Extract the [X, Y] coordinate from the center of the cell holding the provided text.  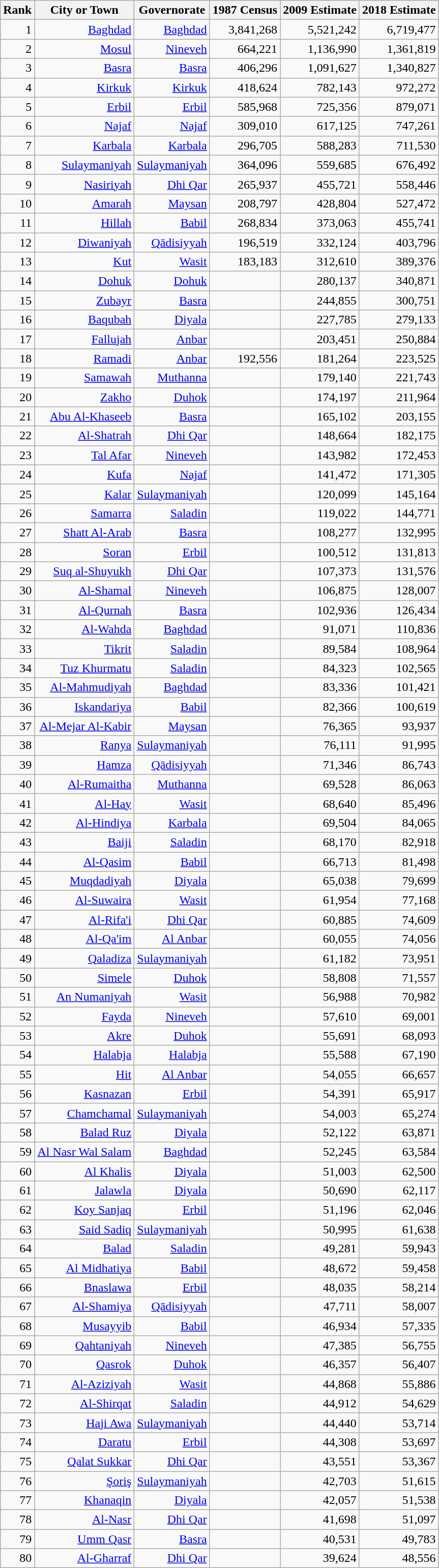
65 [17, 1268]
455,741 [399, 223]
Nasiriyah [84, 184]
76 [17, 1481]
61,638 [399, 1229]
106,875 [320, 591]
Al-Suwaira [84, 900]
227,785 [320, 320]
309,010 [245, 126]
57,610 [320, 1016]
Qaladiza [84, 958]
Chamchamal [84, 1113]
6 [17, 126]
119,022 [320, 513]
56,755 [399, 1345]
Al-Hindiya [84, 823]
44,440 [320, 1423]
43,551 [320, 1461]
181,264 [320, 358]
1987 Census [245, 10]
Al-Shatrah [84, 436]
Al-Wahda [84, 629]
74,609 [399, 920]
Governorate [172, 10]
51 [17, 997]
Al-Qurnah [84, 610]
107,373 [320, 571]
5 [17, 107]
50,690 [320, 1191]
City or Town [84, 10]
58,007 [399, 1307]
73 [17, 1423]
Kufa [84, 474]
72 [17, 1403]
50 [17, 978]
40 [17, 784]
83,336 [320, 687]
79 [17, 1539]
Tuz Khurmatu [84, 668]
Daratu [84, 1442]
20 [17, 397]
280,137 [320, 281]
81,498 [399, 862]
36 [17, 707]
Musayyib [84, 1326]
78 [17, 1520]
62,046 [399, 1210]
203,451 [320, 339]
51,003 [320, 1171]
Shatt Al-Arab [84, 532]
66,713 [320, 862]
Baqubah [84, 320]
55,691 [320, 1036]
Al-Shamiya [84, 1307]
664,221 [245, 49]
Suq al-Shuyukh [84, 571]
73,951 [399, 958]
Balad [84, 1249]
Khanaqin [84, 1500]
141,472 [320, 474]
42,703 [320, 1481]
389,376 [399, 262]
418,624 [245, 87]
296,705 [245, 145]
879,071 [399, 107]
Al-Rumaitha [84, 784]
Tal Afar [84, 455]
63,584 [399, 1152]
676,492 [399, 165]
102,565 [399, 668]
59,943 [399, 1249]
Hit [84, 1074]
23 [17, 455]
25 [17, 494]
100,619 [399, 707]
55,886 [399, 1384]
279,133 [399, 320]
84,065 [399, 823]
52,245 [320, 1152]
19 [17, 378]
An Numaniyah [84, 997]
39,624 [320, 1558]
53,714 [399, 1423]
41,698 [320, 1520]
69 [17, 1345]
1,361,819 [399, 49]
69,528 [320, 784]
Abu Al-Khaseeb [84, 416]
68,093 [399, 1036]
211,964 [399, 397]
59 [17, 1152]
558,446 [399, 184]
44 [17, 862]
Al-Nasr [84, 1520]
51,615 [399, 1481]
Koy Sanjaq [84, 1210]
52,122 [320, 1132]
428,804 [320, 203]
7 [17, 145]
71,557 [399, 978]
55,588 [320, 1055]
143,982 [320, 455]
9 [17, 184]
21 [17, 416]
1,091,627 [320, 68]
65,917 [399, 1094]
132,995 [399, 532]
171,305 [399, 474]
52 [17, 1016]
192,556 [245, 358]
Al-Qasim [84, 862]
54,003 [320, 1113]
131,813 [399, 552]
28 [17, 552]
148,664 [320, 436]
65,274 [399, 1113]
39 [17, 765]
782,143 [320, 87]
Al-Gharraf [84, 1558]
69,504 [320, 823]
40,531 [320, 1539]
Samarra [84, 513]
3 [17, 68]
54,055 [320, 1074]
Haji Awa [84, 1423]
61,954 [320, 900]
66 [17, 1287]
68,640 [320, 803]
Baiji [84, 842]
101,421 [399, 687]
Tikrit [84, 649]
265,937 [245, 184]
54,391 [320, 1094]
Kalar [84, 494]
406,296 [245, 68]
48 [17, 939]
559,685 [320, 165]
Kut [84, 262]
Umm Qasr [84, 1539]
100,512 [320, 552]
29 [17, 571]
Zakho [84, 397]
62,117 [399, 1191]
165,102 [320, 416]
34 [17, 668]
300,751 [399, 300]
53 [17, 1036]
Al-Shirqat [84, 1403]
Al-Hay [84, 803]
51,097 [399, 1520]
54 [17, 1055]
51,538 [399, 1500]
79,699 [399, 881]
70,982 [399, 997]
8 [17, 165]
Muqdadiyah [84, 881]
42,057 [320, 1500]
49,281 [320, 1249]
86,743 [399, 765]
4 [17, 87]
76,111 [320, 745]
244,855 [320, 300]
223,525 [399, 358]
77 [17, 1500]
108,277 [320, 532]
32 [17, 629]
2009 Estimate [320, 10]
2 [17, 49]
41 [17, 803]
64 [17, 1249]
86,063 [399, 784]
403,796 [399, 243]
71 [17, 1384]
221,743 [399, 378]
585,968 [245, 107]
63,871 [399, 1132]
332,124 [320, 243]
Qasrok [84, 1365]
Al-Mahmudiyah [84, 687]
Samawah [84, 378]
85,496 [399, 803]
48,672 [320, 1268]
60,885 [320, 920]
10 [17, 203]
179,140 [320, 378]
Ramadi [84, 358]
16 [17, 320]
68,170 [320, 842]
Ranya [84, 745]
250,884 [399, 339]
63 [17, 1229]
65,038 [320, 881]
588,283 [320, 145]
46 [17, 900]
35 [17, 687]
53,367 [399, 1461]
11 [17, 223]
110,836 [399, 629]
91,071 [320, 629]
Hillah [84, 223]
268,834 [245, 223]
Al-Aziziyah [84, 1384]
58 [17, 1132]
58,808 [320, 978]
Al-Shamal [84, 591]
68 [17, 1326]
89,584 [320, 649]
Hamza [84, 765]
340,871 [399, 281]
Mosul [84, 49]
49 [17, 958]
527,472 [399, 203]
82,366 [320, 707]
45 [17, 881]
51,196 [320, 1210]
30 [17, 591]
60 [17, 1171]
43 [17, 842]
27 [17, 532]
1,136,990 [320, 49]
131,576 [399, 571]
312,610 [320, 262]
67 [17, 1307]
108,964 [399, 649]
126,434 [399, 610]
Simele [84, 978]
75 [17, 1461]
711,530 [399, 145]
2018 Estimate [399, 10]
1,340,827 [399, 68]
Qahtaniyah [84, 1345]
972,272 [399, 87]
Al-Mejar Al-Kabir [84, 726]
84,323 [320, 668]
182,175 [399, 436]
17 [17, 339]
91,995 [399, 745]
Al-Rifa'i [84, 920]
Said Sadiq [84, 1229]
174,197 [320, 397]
62 [17, 1210]
Şoriş [84, 1481]
26 [17, 513]
617,125 [320, 126]
53,697 [399, 1442]
3,841,268 [245, 29]
Zubayr [84, 300]
12 [17, 243]
50,995 [320, 1229]
44,912 [320, 1403]
Al Khalis [84, 1171]
38 [17, 745]
67,190 [399, 1055]
Kasnazan [84, 1094]
48,035 [320, 1287]
196,519 [245, 243]
5,521,242 [320, 29]
172,453 [399, 455]
56,988 [320, 997]
48,556 [399, 1558]
Fallujah [84, 339]
80 [17, 1558]
46,934 [320, 1326]
54,629 [399, 1403]
56,407 [399, 1365]
46,357 [320, 1365]
18 [17, 358]
Al-Qa'im [84, 939]
Soran [84, 552]
145,164 [399, 494]
47,711 [320, 1307]
70 [17, 1365]
128,007 [399, 591]
22 [17, 436]
56 [17, 1094]
71,346 [320, 765]
Bnaslawa [84, 1287]
144,771 [399, 513]
Fayda [84, 1016]
55 [17, 1074]
74 [17, 1442]
24 [17, 474]
183,183 [245, 262]
Rank [17, 10]
93,937 [399, 726]
37 [17, 726]
47,385 [320, 1345]
66,657 [399, 1074]
61 [17, 1191]
42 [17, 823]
62,500 [399, 1171]
Iskandariya [84, 707]
6,719,477 [399, 29]
47 [17, 920]
120,099 [320, 494]
747,261 [399, 126]
203,155 [399, 416]
455,721 [320, 184]
Jalawla [84, 1191]
49,783 [399, 1539]
725,356 [320, 107]
76,365 [320, 726]
44,868 [320, 1384]
59,458 [399, 1268]
13 [17, 262]
60,055 [320, 939]
57,335 [399, 1326]
208,797 [245, 203]
77,168 [399, 900]
Amarah [84, 203]
44,308 [320, 1442]
Diwaniyah [84, 243]
57 [17, 1113]
1 [17, 29]
15 [17, 300]
82,918 [399, 842]
74,056 [399, 939]
102,936 [320, 610]
69,001 [399, 1016]
Al Midhatiya [84, 1268]
Al Nasr Wal Salam [84, 1152]
14 [17, 281]
373,063 [320, 223]
58,214 [399, 1287]
Qalat Sukkar [84, 1461]
61,182 [320, 958]
Akre [84, 1036]
Balad Ruz [84, 1132]
31 [17, 610]
33 [17, 649]
364,096 [245, 165]
